Output the (X, Y) coordinate of the center of the cell containing the given text.  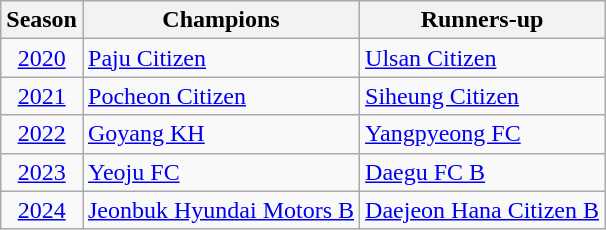
Daejeon Hana Citizen B (482, 210)
2021 (42, 96)
Paju Citizen (220, 58)
Siheung Citizen (482, 96)
2024 (42, 210)
Yeoju FC (220, 172)
Goyang KH (220, 134)
Daegu FC B (482, 172)
Jeonbuk Hyundai Motors B (220, 210)
2022 (42, 134)
Runners-up (482, 20)
Yangpyeong FC (482, 134)
2023 (42, 172)
Pocheon Citizen (220, 96)
Ulsan Citizen (482, 58)
2020 (42, 58)
Champions (220, 20)
Season (42, 20)
